Determine the [X, Y] coordinate at the center of the cell enclosing the given text.  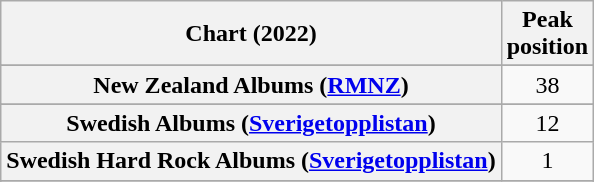
38 [547, 85]
Swedish Hard Rock Albums (Sverigetopplistan) [251, 161]
Peakposition [547, 34]
Chart (2022) [251, 34]
Swedish Albums (Sverigetopplistan) [251, 123]
New Zealand Albums (RMNZ) [251, 85]
12 [547, 123]
1 [547, 161]
